Output the [x, y] coordinate of the center of the cell containing the given text.  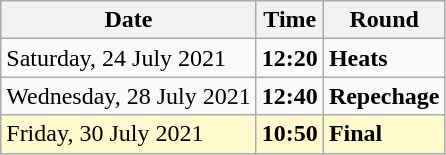
12:20 [290, 58]
Final [384, 134]
Wednesday, 28 July 2021 [129, 96]
Date [129, 20]
10:50 [290, 134]
Time [290, 20]
Heats [384, 58]
Repechage [384, 96]
Friday, 30 July 2021 [129, 134]
Saturday, 24 July 2021 [129, 58]
12:40 [290, 96]
Round [384, 20]
